Return the (x, y) coordinate for the center point of the cell that contains the specified text.  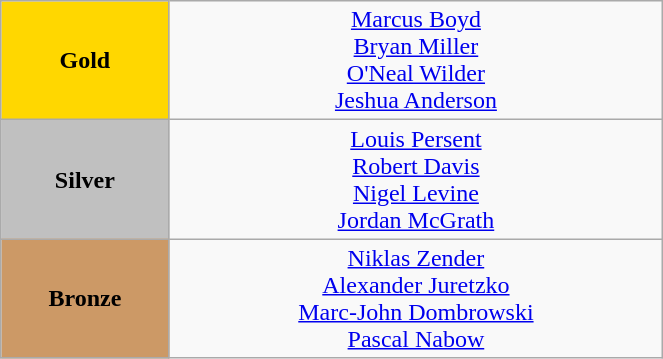
Louis PersentRobert DavisNigel LevineJordan McGrath (416, 180)
Niklas ZenderAlexander JuretzkoMarc-John DombrowskiPascal Nabow (416, 298)
Marcus BoydBryan MillerO'Neal WilderJeshua Anderson (416, 60)
Bronze (85, 298)
Silver (85, 180)
Gold (85, 60)
